Determine the [x, y] coordinate at the center of the cell enclosing the given text.  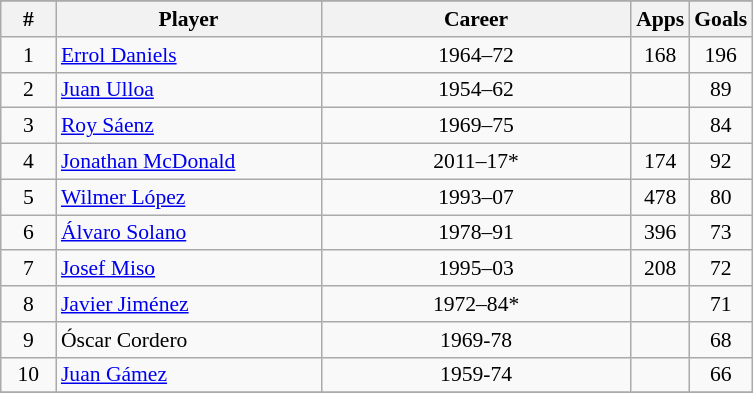
71 [720, 304]
72 [720, 269]
1 [28, 55]
# [28, 19]
1972–84* [476, 304]
66 [720, 375]
10 [28, 375]
1969–75 [476, 126]
92 [720, 162]
478 [660, 197]
Juan Gámez [188, 375]
Roy Sáenz [188, 126]
2011–17* [476, 162]
Wilmer López [188, 197]
89 [720, 90]
208 [660, 269]
6 [28, 233]
1995–03 [476, 269]
Jonathan McDonald [188, 162]
Apps [660, 19]
396 [660, 233]
Juan Ulloa [188, 90]
9 [28, 340]
4 [28, 162]
1964–72 [476, 55]
168 [660, 55]
174 [660, 162]
Álvaro Solano [188, 233]
8 [28, 304]
2 [28, 90]
Goals [720, 19]
3 [28, 126]
1993–07 [476, 197]
73 [720, 233]
80 [720, 197]
68 [720, 340]
Player [188, 19]
Errol Daniels [188, 55]
7 [28, 269]
1969-78 [476, 340]
196 [720, 55]
5 [28, 197]
1978–91 [476, 233]
84 [720, 126]
1959-74 [476, 375]
Career [476, 19]
Javier Jiménez [188, 304]
1954–62 [476, 90]
Josef Miso [188, 269]
Óscar Cordero [188, 340]
